Provide the (X, Y) coordinate of the cell's center where the given text is located.  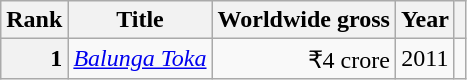
Year (424, 20)
Title (140, 20)
Worldwide gross (304, 20)
1 (34, 59)
Rank (34, 20)
Balunga Toka (140, 59)
₹4 crore (304, 59)
2011 (424, 59)
